Capture the cell that displays the provided text and extract its [x, y] central coordinate. 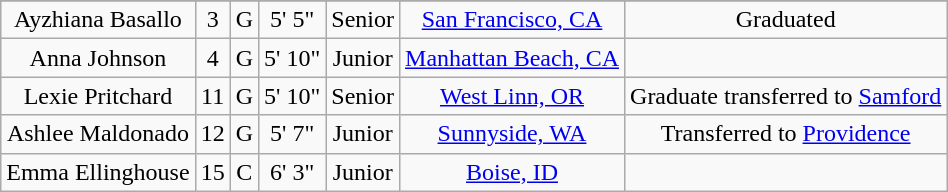
5' 7" [292, 134]
Boise, ID [512, 172]
4 [212, 58]
Lexie Pritchard [98, 96]
Manhattan Beach, CA [512, 58]
11 [212, 96]
15 [212, 172]
West Linn, OR [512, 96]
5' 5" [292, 20]
Ashlee Maldonado [98, 134]
6' 3" [292, 172]
C [244, 172]
San Francisco, CA [512, 20]
Transferred to Providence [786, 134]
Emma Ellinghouse [98, 172]
Ayzhiana Basallo [98, 20]
Graduate transferred to Samford [786, 96]
Sunnyside, WA [512, 134]
Anna Johnson [98, 58]
3 [212, 20]
12 [212, 134]
Graduated [786, 20]
